Capture the cell that displays the provided text and extract its (X, Y) central coordinate. 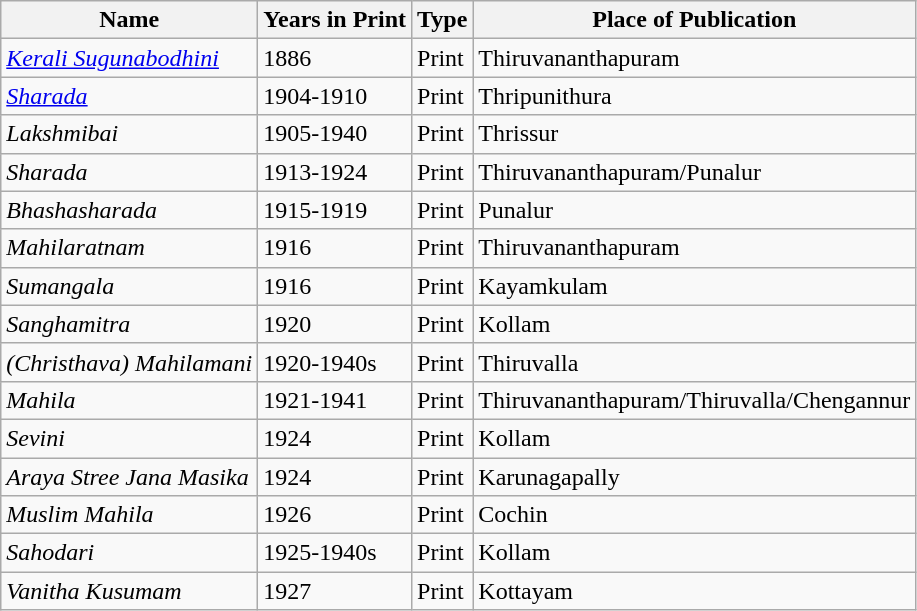
1927 (335, 591)
1926 (335, 515)
Thiruvalla (694, 362)
Punalur (694, 210)
Araya Stree Jana Masika (130, 477)
Mahilaratnam (130, 248)
Muslim Mahila (130, 515)
Thiruvananthapuram/Thiruvalla/Chengannur (694, 400)
Mahila (130, 400)
Kottayam (694, 591)
1886 (335, 58)
(Christhava) Mahilamani (130, 362)
Kerali Sugunabodhini (130, 58)
Vanitha Kusumam (130, 591)
Place of Publication (694, 20)
Bhashasharada (130, 210)
Years in Print (335, 20)
1925-1940s (335, 553)
Sahodari (130, 553)
1913-1924 (335, 172)
Sevini (130, 438)
Cochin (694, 515)
Thrissur (694, 134)
Type (442, 20)
Thiruvananthapuram/Punalur (694, 172)
Sumangala (130, 286)
Karunagapally (694, 477)
1905-1940 (335, 134)
1920 (335, 324)
1904-1910 (335, 96)
Kayamkulam (694, 286)
1920-1940s (335, 362)
1915-1919 (335, 210)
Name (130, 20)
Lakshmibai (130, 134)
1921-1941 (335, 400)
Sanghamitra (130, 324)
Thripunithura (694, 96)
